Locate the cell with the specified text and output its (X, Y) center coordinate. 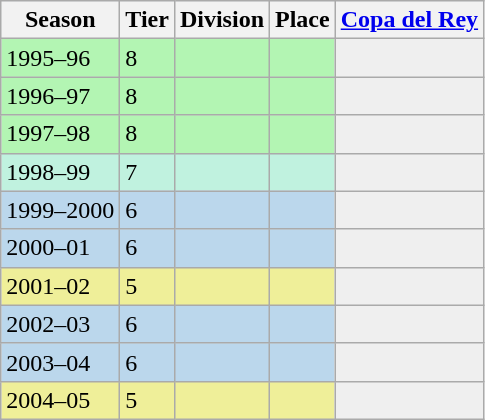
2000–01 (60, 248)
Division (222, 20)
Tier (148, 20)
1995–96 (60, 58)
1997–98 (60, 134)
7 (148, 172)
1996–97 (60, 96)
2002–03 (60, 324)
2001–02 (60, 286)
Place (303, 20)
1998–99 (60, 172)
Copa del Rey (409, 20)
Season (60, 20)
1999–2000 (60, 210)
2004–05 (60, 400)
2003–04 (60, 362)
